Scan for the cell matching the given text and deliver its [x, y] coordinate at center. 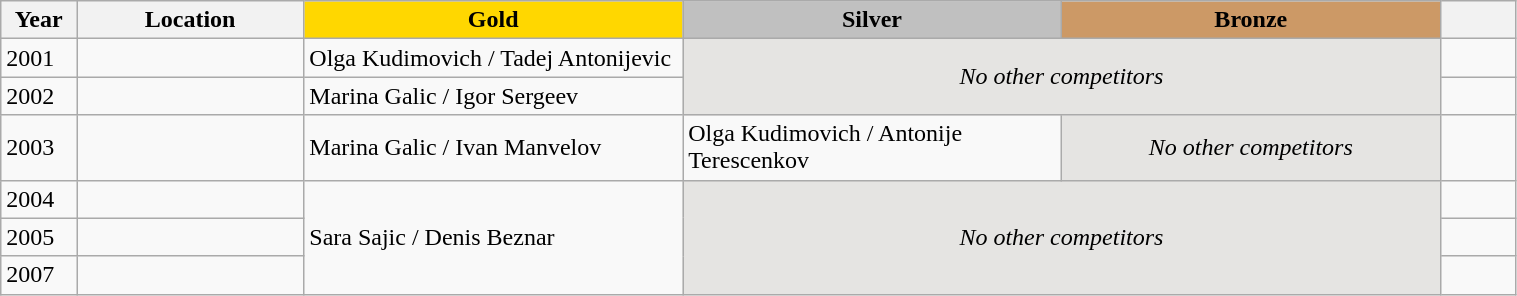
Bronze [1250, 20]
Olga Kudimovich / Antonije Terescenkov [872, 148]
2007 [39, 275]
2002 [39, 96]
2003 [39, 148]
Year [39, 20]
Gold [494, 20]
Location [190, 20]
2004 [39, 199]
Marina Galic / Ivan Manvelov [494, 148]
2005 [39, 237]
Marina Galic / Igor Sergeev [494, 96]
2001 [39, 58]
Sara Sajic / Denis Beznar [494, 237]
Olga Kudimovich / Tadej Antonijevic [494, 58]
Silver [872, 20]
